Determine the (x, y) coordinate at the center of the cell enclosing the given text.  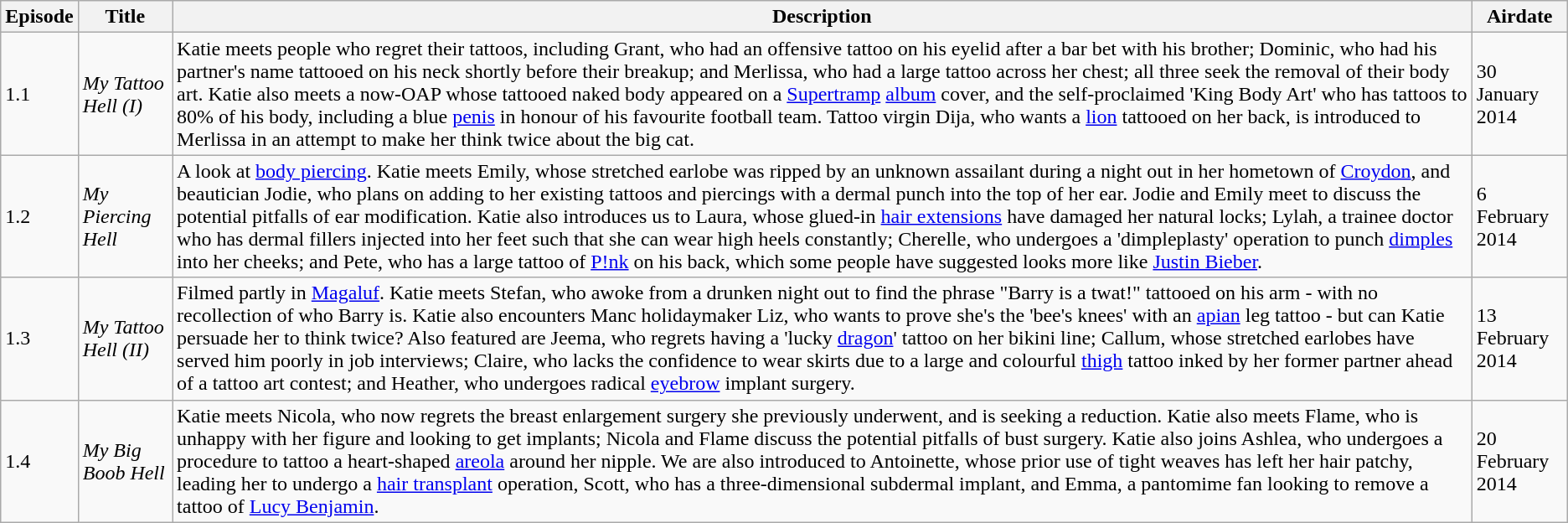
1.2 (39, 216)
20 February 2014 (1519, 461)
Title (125, 17)
1.1 (39, 94)
My Tattoo Hell (II) (125, 339)
Airdate (1519, 17)
My Tattoo Hell (I) (125, 94)
6 February 2014 (1519, 216)
Episode (39, 17)
1.3 (39, 339)
30 January 2014 (1519, 94)
13 February 2014 (1519, 339)
My Piercing Hell (125, 216)
1.4 (39, 461)
My Big Boob Hell (125, 461)
Description (823, 17)
